Determine the (X, Y) coordinate at the center of the cell enclosing the given text.  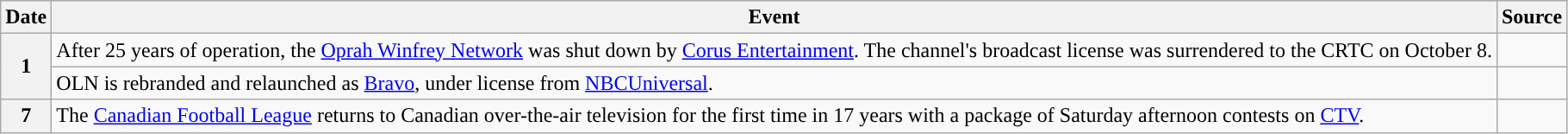
1 (26, 67)
Date (26, 17)
Source (1532, 17)
Event (775, 17)
OLN is rebranded and relaunched as Bravo, under license from NBCUniversal. (775, 83)
7 (26, 116)
